Capture the cell that displays the provided text and extract its (x, y) central coordinate. 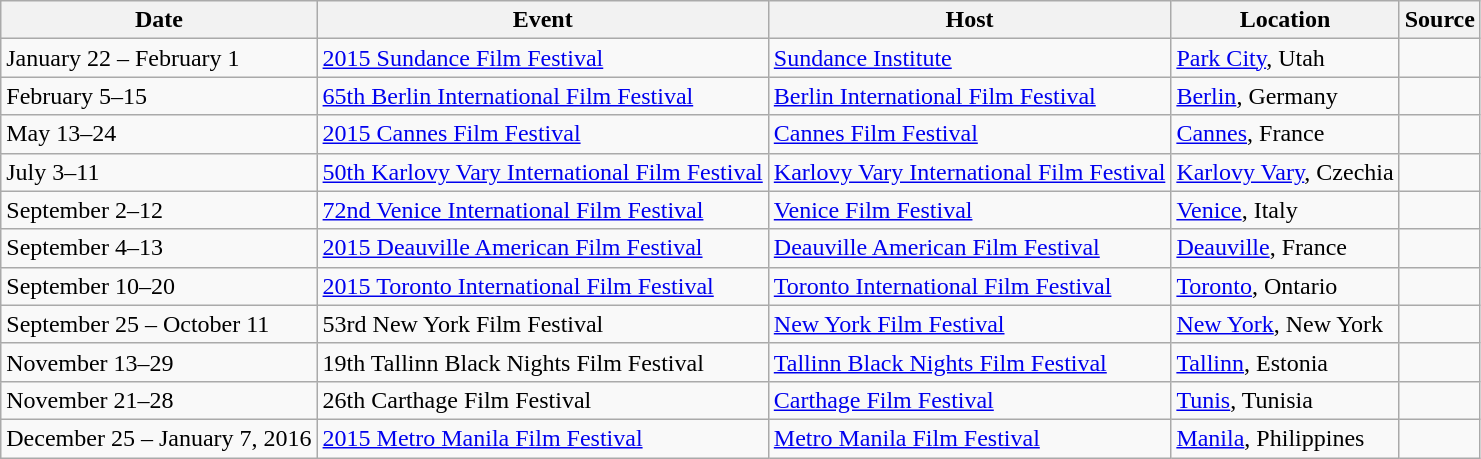
Toronto International Film Festival (970, 286)
Berlin International Film Festival (970, 96)
New York Film Festival (970, 324)
53rd New York Film Festival (542, 324)
Source (1440, 20)
May 13–24 (159, 134)
Carthage Film Festival (970, 400)
Venice, Italy (1285, 210)
Cannes, France (1285, 134)
26th Carthage Film Festival (542, 400)
65th Berlin International Film Festival (542, 96)
50th Karlovy Vary International Film Festival (542, 172)
November 13–29 (159, 362)
September 4–13 (159, 248)
2015 Sundance Film Festival (542, 58)
December 25 – January 7, 2016 (159, 438)
19th Tallinn Black Nights Film Festival (542, 362)
Berlin, Germany (1285, 96)
Karlovy Vary, Czechia (1285, 172)
2015 Cannes Film Festival (542, 134)
2015 Toronto International Film Festival (542, 286)
New York, New York (1285, 324)
Toronto, Ontario (1285, 286)
Karlovy Vary International Film Festival (970, 172)
Cannes Film Festival (970, 134)
Sundance Institute (970, 58)
Tallinn Black Nights Film Festival (970, 362)
Tallinn, Estonia (1285, 362)
2015 Metro Manila Film Festival (542, 438)
September 10–20 (159, 286)
Date (159, 20)
Deauville, France (1285, 248)
Event (542, 20)
Metro Manila Film Festival (970, 438)
2015 Deauville American Film Festival (542, 248)
January 22 – February 1 (159, 58)
September 2–12 (159, 210)
February 5–15 (159, 96)
September 25 – October 11 (159, 324)
72nd Venice International Film Festival (542, 210)
Venice Film Festival (970, 210)
Tunis, Tunisia (1285, 400)
Park City, Utah (1285, 58)
Location (1285, 20)
July 3–11 (159, 172)
Manila, Philippines (1285, 438)
November 21–28 (159, 400)
Deauville American Film Festival (970, 248)
Host (970, 20)
